Determine the (X, Y) coordinate at the center of the cell enclosing the given text.  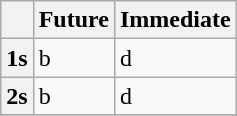
Immediate (175, 20)
1s (17, 58)
Future (74, 20)
2s (17, 96)
